Find where the given text appears and provide that cell's center as (x, y) coordinate. 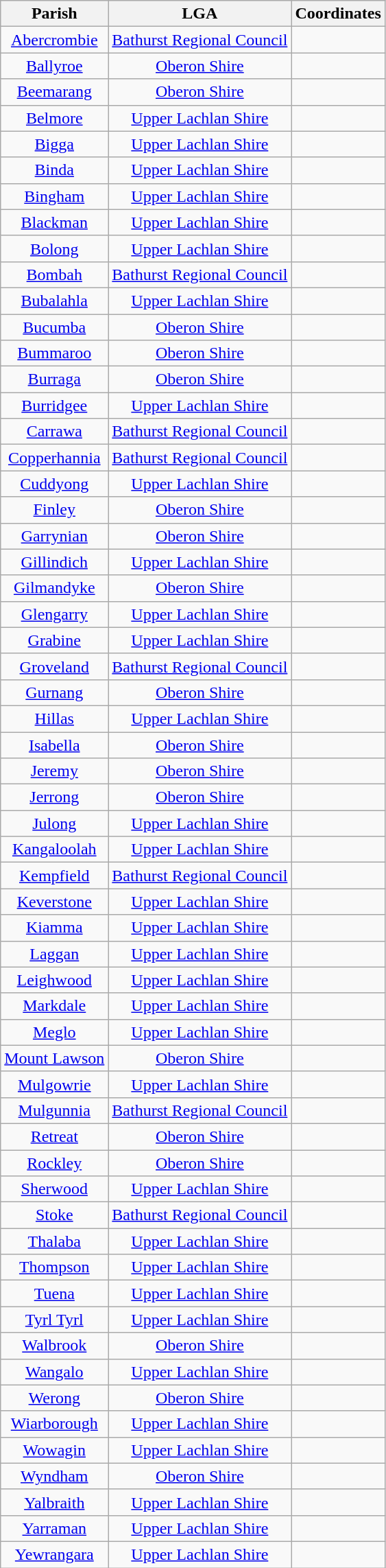
Kangaloolah (55, 850)
Copperhannia (55, 458)
Mulgowrie (55, 1084)
Cuddyong (55, 484)
Sherwood (55, 1189)
Thalaba (55, 1241)
Abercrombie (55, 40)
Parish (55, 14)
Belmore (55, 118)
Gurnang (55, 692)
Bummaroo (55, 353)
Burraga (55, 379)
Kiamma (55, 928)
Stoke (55, 1215)
Jerrong (55, 797)
Beemarang (55, 92)
Bubalahla (55, 301)
Wyndham (55, 1476)
Jeremy (55, 771)
Markdale (55, 1006)
Meglo (55, 1032)
Thompson (55, 1267)
Yalbraith (55, 1502)
Garrynian (55, 536)
Mulgunnia (55, 1110)
Wangalo (55, 1372)
Wiarborough (55, 1424)
Carrawa (55, 432)
Mount Lawson (55, 1058)
Groveland (55, 666)
Isabella (55, 745)
Finley (55, 510)
Laggan (55, 954)
Ballyroe (55, 66)
Bombah (55, 274)
LGA (200, 14)
Burridgee (55, 406)
Tyrl Tyrl (55, 1320)
Coordinates (338, 14)
Bucumba (55, 327)
Julong (55, 823)
Tuena (55, 1294)
Walbrook (55, 1346)
Bolong (55, 248)
Gillindich (55, 562)
Wowagin (55, 1450)
Grabine (55, 640)
Binda (55, 170)
Glengarry (55, 614)
Rockley (55, 1163)
Blackman (55, 222)
Werong (55, 1398)
Kempfield (55, 876)
Retreat (55, 1136)
Bigga (55, 144)
Hillas (55, 718)
Leighwood (55, 980)
Bingham (55, 196)
Gilmandyke (55, 588)
Yewrangara (55, 1554)
Yarraman (55, 1528)
Keverstone (55, 902)
